From the cell containing the given text, extract its center point as [x, y] coordinate. 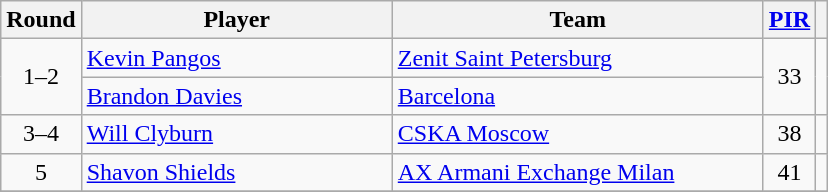
Will Clyburn [236, 134]
Zenit Saint Petersburg [578, 58]
3–4 [41, 134]
1–2 [41, 77]
Shavon Shields [236, 172]
41 [789, 172]
Round [41, 20]
33 [789, 77]
Brandon Davies [236, 96]
PIR [789, 20]
CSKA Moscow [578, 134]
5 [41, 172]
AX Armani Exchange Milan [578, 172]
Team [578, 20]
Player [236, 20]
Kevin Pangos [236, 58]
Barcelona [578, 96]
38 [789, 134]
